Provide the (X, Y) coordinate of the cell's center where the given text is located.  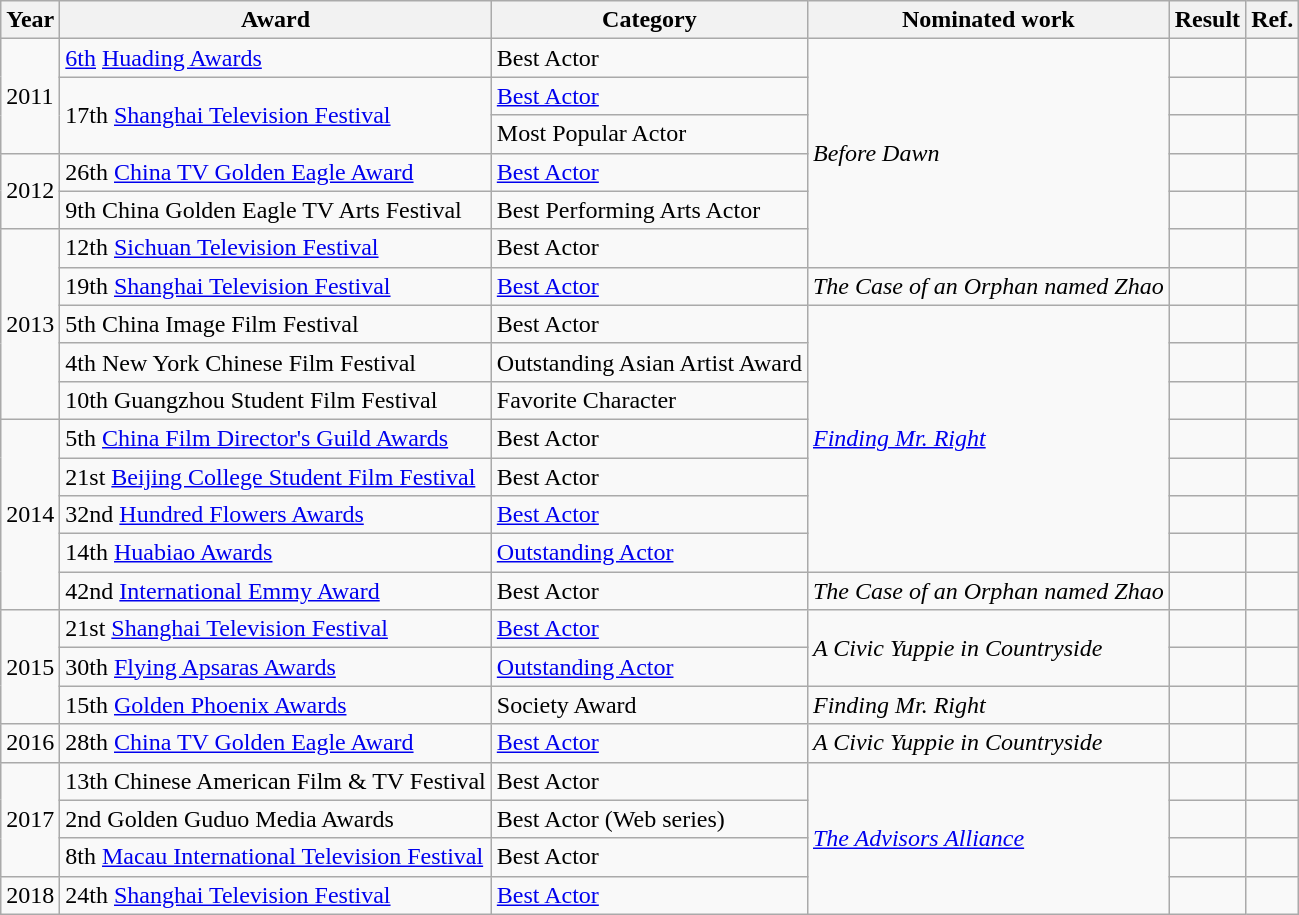
17th Shanghai Television Festival (276, 115)
28th China TV Golden Eagle Award (276, 743)
9th China Golden Eagle TV Arts Festival (276, 210)
19th Shanghai Television Festival (276, 286)
Outstanding Asian Artist Award (649, 362)
2017 (30, 819)
2016 (30, 743)
2014 (30, 514)
The Advisors Alliance (988, 838)
2012 (30, 191)
Award (276, 20)
Society Award (649, 705)
5th China Film Director's Guild Awards (276, 438)
2018 (30, 895)
30th Flying Apsaras Awards (276, 667)
Best Performing Arts Actor (649, 210)
Result (1207, 20)
Ref. (1272, 20)
Best Actor (Web series) (649, 819)
42nd International Emmy Award (276, 591)
14th Huabiao Awards (276, 553)
2011 (30, 96)
2nd Golden Guduo Media Awards (276, 819)
21st Beijing College Student Film Festival (276, 477)
2013 (30, 324)
Most Popular Actor (649, 134)
5th China Image Film Festival (276, 324)
Year (30, 20)
10th Guangzhou Student Film Festival (276, 400)
15th Golden Phoenix Awards (276, 705)
Category (649, 20)
32nd Hundred Flowers Awards (276, 515)
12th Sichuan Television Festival (276, 248)
13th Chinese American Film & TV Festival (276, 781)
Before Dawn (988, 153)
8th Macau International Television Festival (276, 857)
Nominated work (988, 20)
6th Huading Awards (276, 58)
26th China TV Golden Eagle Award (276, 172)
24th Shanghai Television Festival (276, 895)
Favorite Character (649, 400)
2015 (30, 667)
21st Shanghai Television Festival (276, 629)
4th New York Chinese Film Festival (276, 362)
